Pinpoint the cell where the given text exists, returning its [x, y] midpoint coordinate. 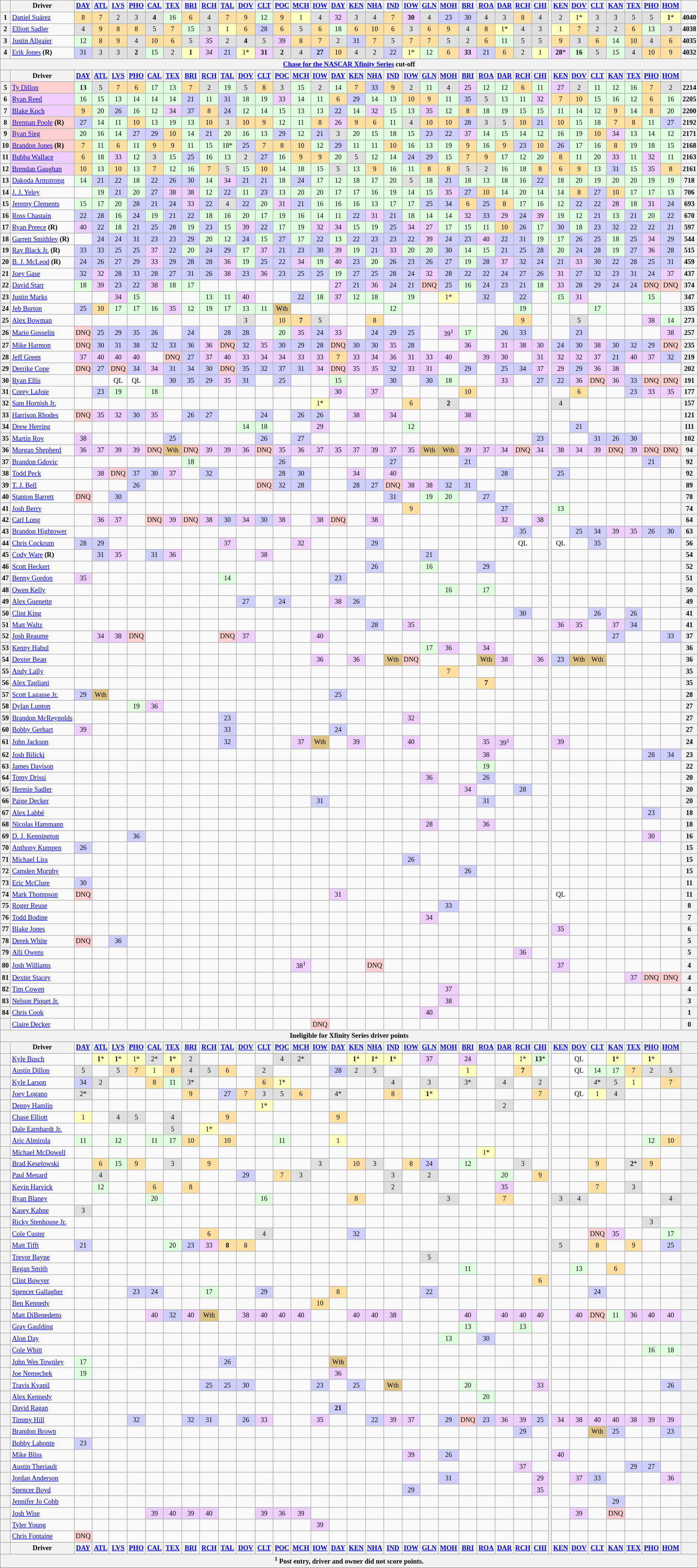
57 [5, 695]
Ricky Stenhouse Jr. [42, 1222]
Jeremy Clements [42, 204]
Gray Gaulding [42, 1327]
Alex Tagliani [42, 683]
Joey Gase [42, 274]
2205 [689, 100]
71 [5, 860]
Ineligible for Xfinity Series driver points [349, 1036]
48 [5, 590]
235 [689, 345]
Camden Murphy [42, 871]
Kenny Habul [42, 648]
Cody Ware (R) [42, 555]
Martin Roy [42, 439]
Chris Fontaine [42, 1536]
Owen Kelly [42, 590]
Bobby Gerhart [42, 730]
2200 [689, 111]
David Ragan [42, 1409]
381 [301, 965]
102 [689, 439]
Matt Waltz [42, 625]
Derek White [42, 941]
Ray Black Jr. (R) [42, 251]
Todd Peck [42, 474]
347 [689, 297]
Bubba Wallace [42, 157]
55 [5, 671]
Brad Keselowski [42, 1164]
Spencer Boyd [42, 1490]
Erik Jones (R) [42, 53]
544 [689, 239]
John Jackson [42, 742]
Harrison Rhodes [42, 415]
Chris Cook [42, 1013]
Jordan Anderson [42, 1479]
Brandon Gdovic [42, 462]
43 [5, 532]
Dexter Bean [42, 660]
Josh Wise [42, 1513]
Kasey Kahne [42, 1210]
Elliott Sadler [42, 30]
Denny Hamlin [42, 1106]
Drew Herring [42, 427]
Tyler Young [42, 1525]
Brandon Brown [42, 1432]
Dylan Lupton [42, 706]
Brendan Gaughan [42, 169]
Aric Almirola [42, 1141]
Ty Dillon [42, 88]
58 [5, 706]
437 [689, 274]
67 [5, 813]
Ryan Preece (R) [42, 227]
80 [5, 965]
4038 [689, 30]
J. J. Yeley [42, 192]
Alex Kennedy [42, 1397]
Spencer Gallagher [42, 1292]
Stanton Barrett [42, 497]
94 [689, 450]
459 [689, 262]
Cole Whitt [42, 1350]
47 [5, 578]
59 [5, 718]
Austin Dillon [42, 1071]
44 [5, 544]
Joe Nemechek [42, 1374]
Blake Koch [42, 111]
Clint Bowyer [42, 1280]
Dakoda Armstrong [42, 180]
89 [689, 485]
191 [689, 380]
79 [5, 953]
Daniel Suárez [42, 18]
Ryan Sieg [42, 134]
Scott Heckert [42, 567]
Garrett Smithley (R) [42, 239]
T. J. Bell [42, 485]
Trevor Bayne [42, 1257]
Ross Chastain [42, 216]
Mike Bliss [42, 1455]
Tim Cowen [42, 989]
Kyle Busch [42, 1059]
335 [689, 309]
Dale Earnhardt Jr. [42, 1129]
Blake Jones [42, 930]
Brandon Hightower [42, 532]
Alon Day [42, 1339]
13* [540, 1059]
Regan Smith [42, 1269]
Tomy Drissi [42, 778]
B. J. McLeod (R) [42, 262]
Dexter Stacey [42, 978]
0 [689, 1024]
Austin Theriault [42, 1467]
177 [689, 392]
Jeb Burton [42, 309]
D. J. Kennington [42, 836]
Josh Williams [42, 965]
121 [689, 415]
Jennifer Jo Cobb [42, 1502]
Todd Bodine [42, 918]
Clint King [42, 613]
Alex Bowman [42, 321]
Chris Cockrum [42, 544]
2192 [689, 123]
219 [689, 357]
73 [5, 883]
76 [5, 918]
John Wes Townley [42, 1362]
374 [689, 286]
65 [5, 789]
670 [689, 216]
Corey LaJoie [42, 392]
515 [689, 251]
706 [689, 192]
Matt Tifft [42, 1245]
2171 [689, 134]
597 [689, 227]
Kyle Larson [42, 1083]
69 [5, 836]
Chase for the NASCAR Xfinity Series cut-off [349, 65]
Ryan Reed [42, 100]
Nicolas Hammann [42, 825]
Paige Decker [42, 801]
Michael Lira [42, 860]
4035 [689, 41]
77 [5, 930]
Mike Harmon [42, 345]
81 [5, 978]
693 [689, 204]
Benny Gordon [42, 578]
Claire Decker [42, 1024]
Brandon Jones (R) [42, 146]
Josh Berry [42, 509]
82 [5, 989]
42 [5, 521]
4040 [689, 18]
Chase Elliott [42, 1118]
Ryan Blaney [42, 1199]
Morgan Shepherd [42, 450]
84 [5, 1013]
Brandon McReynolds [42, 718]
Alex Guenette [42, 602]
Ryan Ellis [42, 380]
Jeff Green [42, 357]
68 [5, 825]
Sam Hornish Jr. [42, 404]
Derrike Cope [42, 369]
28* [560, 53]
2161 [689, 169]
Alex Labbé [42, 813]
70 [5, 848]
61 [5, 742]
Brennan Poole (R) [42, 123]
Matt DiBenedetto [42, 1315]
James Davison [42, 766]
Mario Gosselin [42, 333]
Josh Reaume [42, 636]
45 [5, 555]
Kevin Harvick [42, 1187]
2214 [689, 88]
Alli Owens [42, 953]
Nelson Piquet Jr. [42, 1001]
Justin Allgaier [42, 41]
Bobby Labonte [42, 1444]
202 [689, 369]
83 [5, 1001]
257 [689, 333]
Andy Lally [42, 671]
75 [5, 906]
72 [5, 871]
60 [5, 730]
273 [689, 321]
Joey Logano [42, 1094]
Timmy Hill [42, 1420]
Justin Marks [42, 297]
Roger Reuse [42, 906]
Michael McDowell [42, 1153]
66 [5, 801]
Paul Menard [42, 1176]
Hermie Sadler [42, 789]
Mark Thompson [42, 895]
18* [227, 146]
Anthony Kumpen [42, 848]
Eric McClure [42, 883]
157 [689, 404]
2163 [689, 157]
Carl Long [42, 521]
4032 [689, 53]
718 [689, 180]
53 [5, 648]
Cole Custer [42, 1234]
1 Post entry, driver and owner did not score points. [349, 1561]
46 [5, 567]
Ben Kennedy [42, 1304]
Scott Lagasse Jr. [42, 695]
Travis Kvapil [42, 1385]
David Starr [42, 286]
2168 [689, 146]
62 [5, 754]
111 [689, 427]
Josh Bilicki [42, 754]
